Return the [X, Y] coordinate for the center point of the cell that contains the specified text.  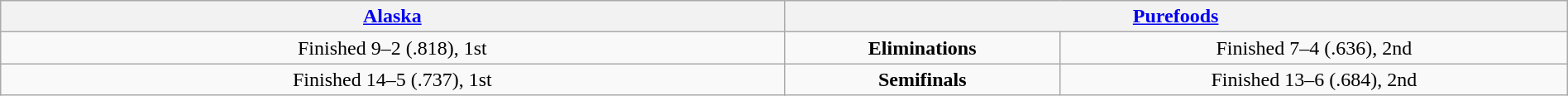
Finished 14–5 (.737), 1st [392, 79]
Purefoods [1176, 17]
Finished 7–4 (.636), 2nd [1313, 48]
Eliminations [922, 48]
Semifinals [922, 79]
Finished 9–2 (.818), 1st [392, 48]
Finished 13–6 (.684), 2nd [1313, 79]
Alaska [392, 17]
